Find where the given text appears and provide that cell's center as (X, Y) coordinate. 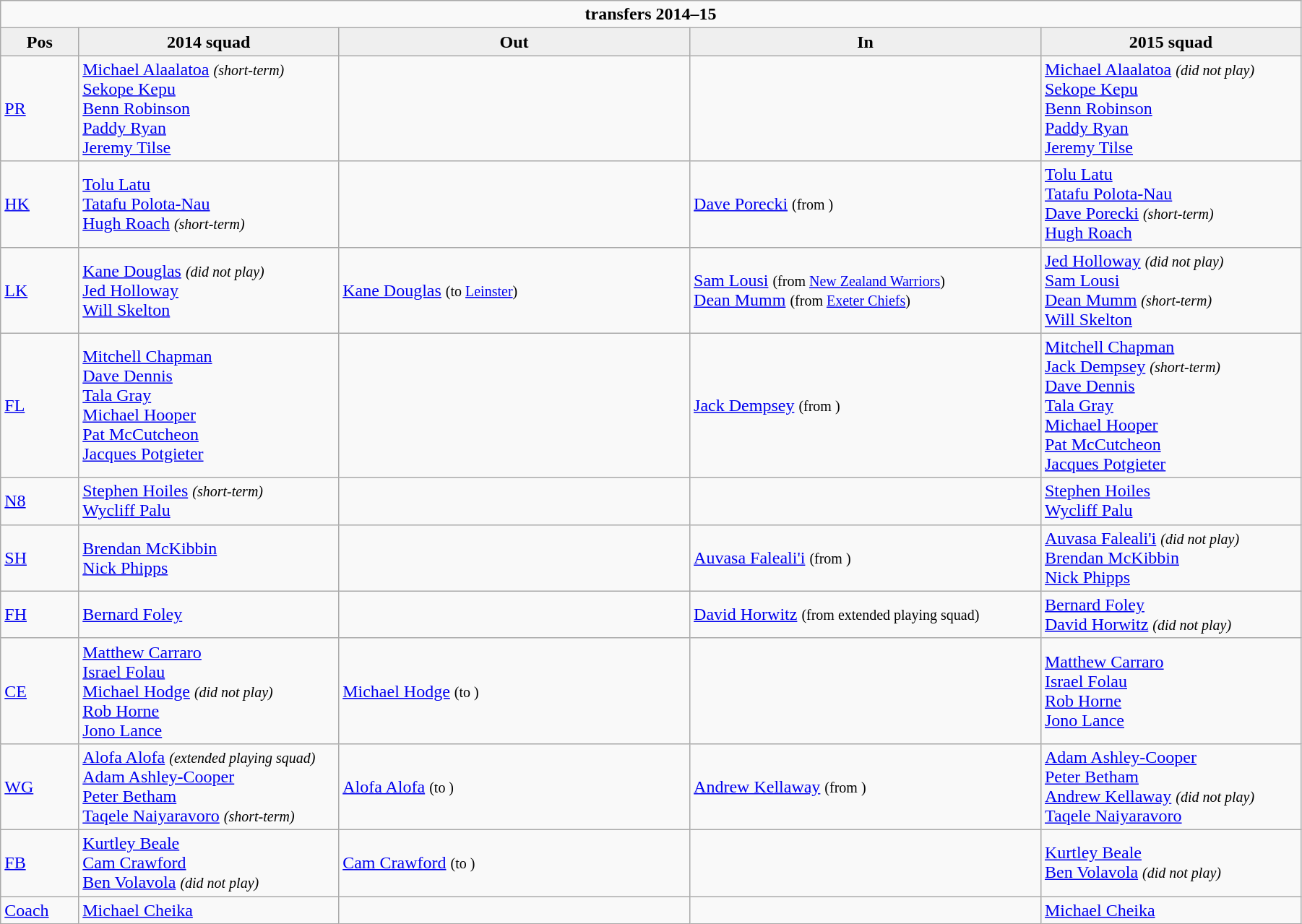
PR (40, 108)
Matthew CarraroIsrael FolauMichael Hodge (did not play)Rob HorneJono Lance (209, 691)
Bernard Foley (209, 614)
Stephen HoilesWycliff Palu (1170, 501)
Dave Porecki (from ) (866, 204)
FB (40, 863)
Out (514, 42)
Alofa Alofa (extended playing squad)Adam Ashley-CooperPeter BethamTaqele Naiyaravoro (short-term) (209, 786)
Coach (40, 910)
Pos (40, 42)
Bernard FoleyDavid Horwitz (did not play) (1170, 614)
SH (40, 558)
Tolu LatuTatafu Polota-NauDave Porecki (short-term)Hugh Roach (1170, 204)
Matthew CarraroIsrael FolauRob HorneJono Lance (1170, 691)
2015 squad (1170, 42)
Mitchell ChapmanDave DennisTala GrayMichael HooperPat McCutcheonJacques Potgieter (209, 405)
In (866, 42)
Kane Douglas (to Leinster) (514, 290)
Brendan McKibbinNick Phipps (209, 558)
Sam Lousi (from New Zealand Warriors) Dean Mumm (from Exeter Chiefs) (866, 290)
Tolu LatuTatafu Polota-NauHugh Roach (short-term) (209, 204)
Jed Holloway (did not play)Sam LousiDean Mumm (short-term)Will Skelton (1170, 290)
transfers 2014–15 (651, 14)
Adam Ashley-CooperPeter BethamAndrew Kellaway (did not play)Taqele Naiyaravoro (1170, 786)
Michael Hodge (to ) (514, 691)
Stephen Hoiles (short-term)Wycliff Palu (209, 501)
LK (40, 290)
Andrew Kellaway (from ) (866, 786)
Auvasa Faleali'i (did not play)Brendan McKibbinNick Phipps (1170, 558)
David Horwitz (from extended playing squad) (866, 614)
FH (40, 614)
Kurtley BealeBen Volavola (did not play) (1170, 863)
Cam Crawford (to ) (514, 863)
HK (40, 204)
FL (40, 405)
2014 squad (209, 42)
Kurtley Beale Cam CrawfordBen Volavola (did not play) (209, 863)
Mitchell ChapmanJack Dempsey (short-term)Dave DennisTala GrayMichael HooperPat McCutcheonJacques Potgieter (1170, 405)
Alofa Alofa (to ) (514, 786)
Auvasa Faleali'i (from ) (866, 558)
Kane Douglas (did not play)Jed HollowayWill Skelton (209, 290)
Michael Alaalatoa (did not play)Sekope KepuBenn RobinsonPaddy RyanJeremy Tilse (1170, 108)
WG (40, 786)
CE (40, 691)
Michael Alaalatoa (short-term)Sekope KepuBenn RobinsonPaddy RyanJeremy Tilse (209, 108)
N8 (40, 501)
Jack Dempsey (from ) (866, 405)
